For the text-containing cell, return its midpoint in (X, Y) coordinate format. 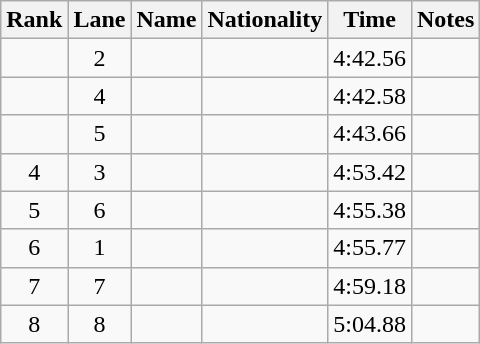
Notes (445, 20)
4:55.38 (370, 210)
2 (100, 58)
4:42.56 (370, 58)
4:53.42 (370, 172)
5:04.88 (370, 324)
4:42.58 (370, 96)
3 (100, 172)
Lane (100, 20)
Nationality (265, 20)
Time (370, 20)
4:43.66 (370, 134)
4:59.18 (370, 286)
Rank (34, 20)
Name (166, 20)
1 (100, 248)
4:55.77 (370, 248)
